From the cell containing the given text, extract its center point as [x, y] coordinate. 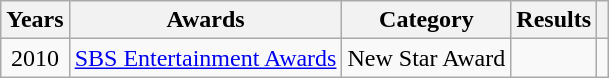
Awards [206, 20]
Years [35, 20]
2010 [35, 58]
New Star Award [426, 58]
SBS Entertainment Awards [206, 58]
Results [554, 20]
Category [426, 20]
